Extract the (x, y) coordinate from the center of the cell holding the provided text.  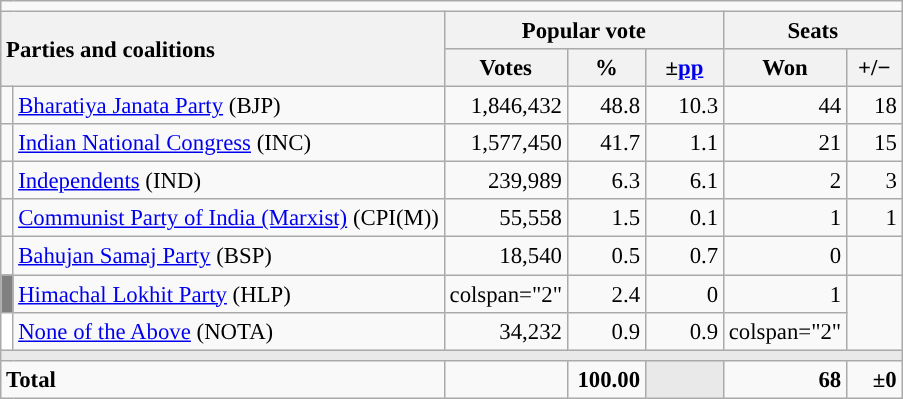
55,558 (506, 219)
34,232 (506, 331)
3 (874, 181)
Bahujan Samaj Party (BSP) (228, 256)
10.3 (684, 106)
6.3 (606, 181)
1,846,432 (506, 106)
±0 (874, 379)
239,989 (506, 181)
Himachal Lokhit Party (HLP) (228, 294)
0.1 (684, 219)
±pp (684, 68)
2 (784, 181)
1,577,450 (506, 143)
% (606, 68)
68 (784, 379)
Popular vote (584, 31)
15 (874, 143)
18 (874, 106)
Total (222, 379)
18,540 (506, 256)
1.5 (606, 219)
Votes (506, 68)
100.00 (606, 379)
2.4 (606, 294)
+/− (874, 68)
Indian National Congress (INC) (228, 143)
0.7 (684, 256)
Communist Party of India (Marxist) (CPI(M)) (228, 219)
48.8 (606, 106)
Won (784, 68)
Independents (IND) (228, 181)
Parties and coalitions (222, 50)
21 (784, 143)
44 (784, 106)
41.7 (606, 143)
1.1 (684, 143)
None of the Above (NOTA) (228, 331)
6.1 (684, 181)
Seats (812, 31)
Bharatiya Janata Party (BJP) (228, 106)
0.5 (606, 256)
